From the cell containing the given text, extract its center point as (X, Y) coordinate. 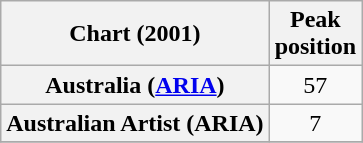
Australian Artist (ARIA) (135, 123)
57 (315, 85)
Peakposition (315, 34)
7 (315, 123)
Chart (2001) (135, 34)
Australia (ARIA) (135, 85)
